Detect which cell encompasses the target text, then output its [x, y] center coordinate. 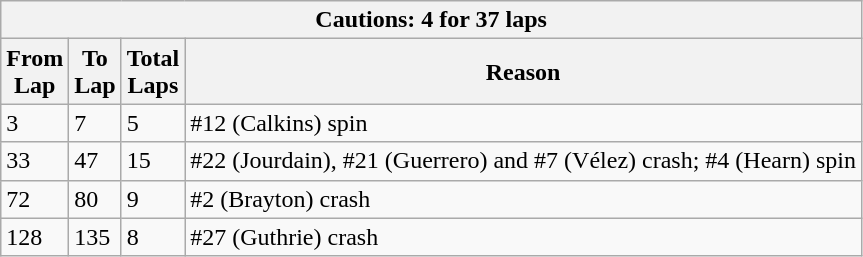
9 [153, 199]
128 [35, 237]
15 [153, 161]
Cautions: 4 for 37 laps [432, 20]
#27 (Guthrie) crash [524, 237]
3 [35, 123]
47 [95, 161]
Reason [524, 72]
135 [95, 237]
33 [35, 161]
TotalLaps [153, 72]
#2 (Brayton) crash [524, 199]
FromLap [35, 72]
#12 (Calkins) spin [524, 123]
ToLap [95, 72]
5 [153, 123]
8 [153, 237]
#22 (Jourdain), #21 (Guerrero) and #7 (Vélez) crash; #4 (Hearn) spin [524, 161]
72 [35, 199]
80 [95, 199]
7 [95, 123]
